Provide the [X, Y] coordinate of the cell's center where the given text is located.  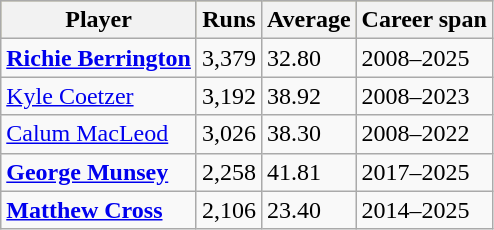
41.81 [310, 172]
Calum MacLeod [99, 134]
2,106 [228, 210]
38.30 [310, 134]
Matthew Cross [99, 210]
Richie Berrington [99, 58]
23.40 [310, 210]
Kyle Coetzer [99, 96]
2014–2025 [424, 210]
Runs [228, 20]
George Munsey [99, 172]
2008–2023 [424, 96]
Player [99, 20]
38.92 [310, 96]
3,026 [228, 134]
Career span [424, 20]
2017–2025 [424, 172]
2,258 [228, 172]
2008–2025 [424, 58]
2008–2022 [424, 134]
3,379 [228, 58]
Average [310, 20]
3,192 [228, 96]
32.80 [310, 58]
